Determine the [x, y] coordinate at the center of the cell enclosing the given text.  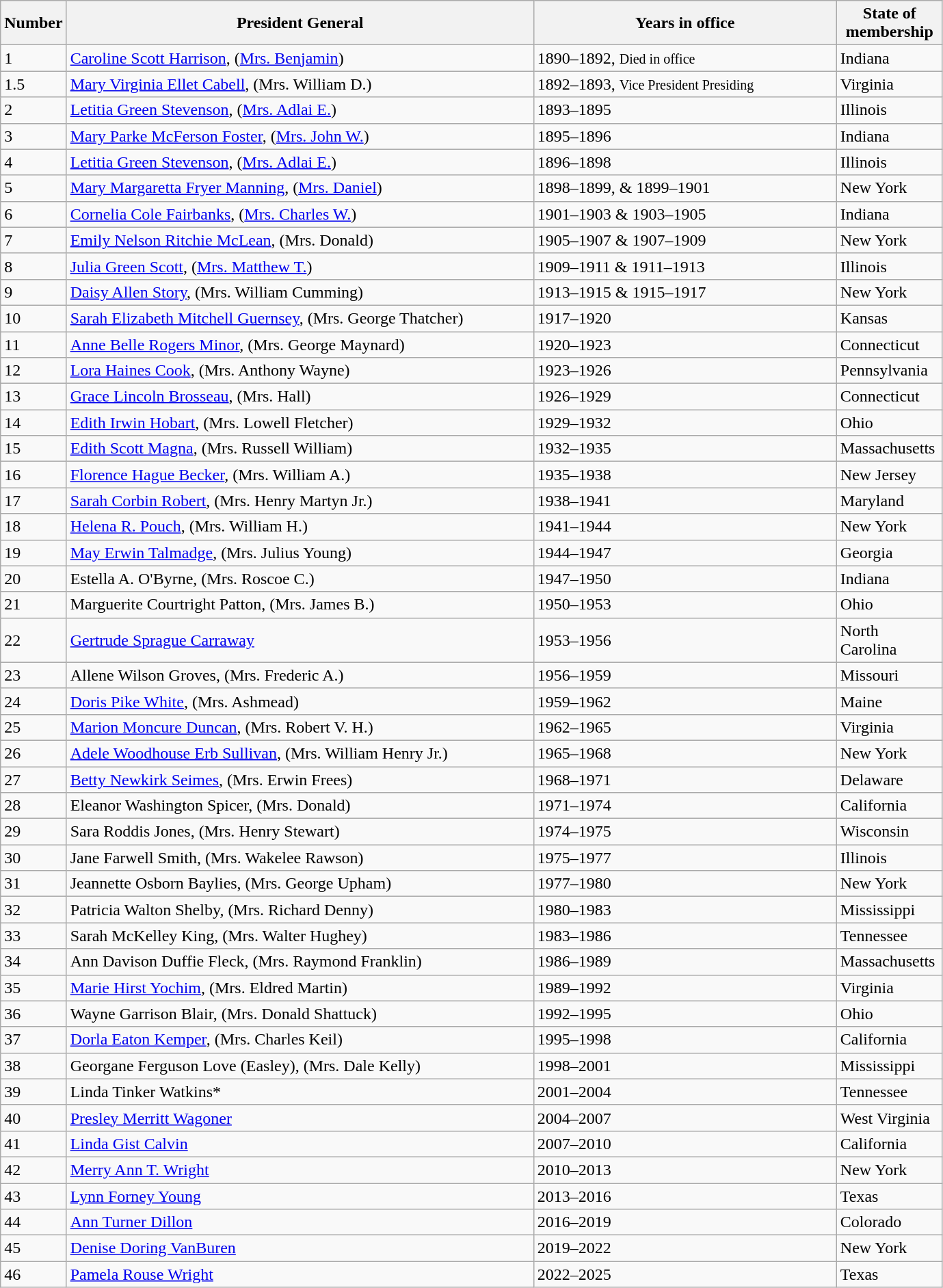
Ann Turner Dillon [300, 1222]
Doris Pike White, (Mrs. Ashmead) [300, 701]
Adele Woodhouse Erb Sullivan, (Mrs. William Henry Jr.) [300, 753]
Florence Hague Becker, (Mrs. William A.) [300, 475]
Denise Doring VanBuren [300, 1248]
Georgane Ferguson Love (Easley), (Mrs. Dale Kelly) [300, 1066]
1992–1995 [685, 1014]
23 [34, 675]
2022–2025 [685, 1274]
Linda Gist Calvin [300, 1144]
1926–1929 [685, 397]
Lora Haines Cook, (Mrs. Anthony Wayne) [300, 371]
Georgia [889, 553]
Estella A. O'Byrne, (Mrs. Roscoe C.) [300, 579]
1935–1938 [685, 475]
1890–1892, Died in office [685, 58]
Marion Moncure Duncan, (Mrs. Robert V. H.) [300, 727]
Delaware [889, 779]
2004–2007 [685, 1118]
1905–1907 & 1907–1909 [685, 240]
Eleanor Washington Spicer, (Mrs. Donald) [300, 806]
1923–1926 [685, 371]
28 [34, 806]
Maine [889, 701]
1896–1898 [685, 162]
Pamela Rouse Wright [300, 1274]
2 [34, 110]
17 [34, 501]
North Carolina [889, 640]
Linda Tinker Watkins* [300, 1092]
Wayne Garrison Blair, (Mrs. Donald Shattuck) [300, 1014]
Edith Irwin Hobart, (Mrs. Lowell Fletcher) [300, 423]
1953–1956 [685, 640]
34 [34, 962]
Caroline Scott Harrison, (Mrs. Benjamin) [300, 58]
1938–1941 [685, 501]
Colorado [889, 1222]
Anne Belle Rogers Minor, (Mrs. George Maynard) [300, 344]
Sarah Elizabeth Mitchell Guernsey, (Mrs. George Thatcher) [300, 318]
1920–1923 [685, 344]
6 [34, 214]
1895–1896 [685, 136]
41 [34, 1144]
Cornelia Cole Fairbanks, (Mrs. Charles W.) [300, 214]
1974–1975 [685, 832]
2013–2016 [685, 1196]
2019–2022 [685, 1248]
Wisconsin [889, 832]
Helena R. Pouch, (Mrs. William H.) [300, 527]
43 [34, 1196]
1.5 [34, 84]
1950–1953 [685, 605]
25 [34, 727]
36 [34, 1014]
39 [34, 1092]
32 [34, 910]
Presley Merritt Wagoner [300, 1118]
Edith Scott Magna, (Mrs. Russell William) [300, 449]
Grace Lincoln Brosseau, (Mrs. Hall) [300, 397]
Kansas [889, 318]
Number [34, 23]
1995–1998 [685, 1040]
2001–2004 [685, 1092]
18 [34, 527]
3 [34, 136]
1913–1915 & 1915–1917 [685, 292]
New Jersey [889, 475]
Daisy Allen Story, (Mrs. William Cumming) [300, 292]
Sara Roddis Jones, (Mrs. Henry Stewart) [300, 832]
19 [34, 553]
Marie Hirst Yochim, (Mrs. Eldred Martin) [300, 988]
Missouri [889, 675]
Mary Margaretta Fryer Manning, (Mrs. Daniel) [300, 188]
Pennsylvania [889, 371]
Sarah McKelley King, (Mrs. Walter Hughey) [300, 936]
1932–1935 [685, 449]
20 [34, 579]
1968–1971 [685, 779]
Maryland [889, 501]
1998–2001 [685, 1066]
1901–1903 & 1903–1905 [685, 214]
Sarah Corbin Robert, (Mrs. Henry Martyn Jr.) [300, 501]
Merry Ann T. Wright [300, 1170]
1929–1932 [685, 423]
1965–1968 [685, 753]
Mary Parke McFerson Foster, (Mrs. John W.) [300, 136]
1983–1986 [685, 936]
42 [34, 1170]
1909–1911 & 1911–1913 [685, 266]
Marguerite Courtright Patton, (Mrs. James B.) [300, 605]
31 [34, 884]
13 [34, 397]
1975–1977 [685, 858]
1971–1974 [685, 806]
33 [34, 936]
Years in office [685, 23]
45 [34, 1248]
1989–1992 [685, 988]
10 [34, 318]
1956–1959 [685, 675]
1986–1989 [685, 962]
Gertrude Sprague Carraway [300, 640]
May Erwin Talmadge, (Mrs. Julius Young) [300, 553]
Lynn Forney Young [300, 1196]
Jane Farwell Smith, (Mrs. Wakelee Rawson) [300, 858]
West Virginia [889, 1118]
46 [34, 1274]
24 [34, 701]
Dorla Eaton Kemper, (Mrs. Charles Keil) [300, 1040]
4 [34, 162]
1944–1947 [685, 553]
15 [34, 449]
21 [34, 605]
44 [34, 1222]
1917–1920 [685, 318]
Emily Nelson Ritchie McLean, (Mrs. Donald) [300, 240]
1977–1980 [685, 884]
2010–2013 [685, 1170]
State of membership [889, 23]
Julia Green Scott, (Mrs. Matthew T.) [300, 266]
1 [34, 58]
12 [34, 371]
President General [300, 23]
30 [34, 858]
Patricia Walton Shelby, (Mrs. Richard Denny) [300, 910]
5 [34, 188]
1962–1965 [685, 727]
Jeannette Osborn Baylies, (Mrs. George Upham) [300, 884]
1980–1983 [685, 910]
14 [34, 423]
37 [34, 1040]
1898–1899, & 1899–1901 [685, 188]
29 [34, 832]
38 [34, 1066]
1959–1962 [685, 701]
1947–1950 [685, 579]
1893–1895 [685, 110]
2007–2010 [685, 1144]
26 [34, 753]
Allene Wilson Groves, (Mrs. Frederic A.) [300, 675]
35 [34, 988]
Betty Newkirk Seimes, (Mrs. Erwin Frees) [300, 779]
1892–1893, Vice President Presiding [685, 84]
2016–2019 [685, 1222]
9 [34, 292]
27 [34, 779]
7 [34, 240]
22 [34, 640]
16 [34, 475]
40 [34, 1118]
Mary Virginia Ellet Cabell, (Mrs. William D.) [300, 84]
1941–1944 [685, 527]
11 [34, 344]
Ann Davison Duffie Fleck, (Mrs. Raymond Franklin) [300, 962]
8 [34, 266]
